Determine the (X, Y) coordinate at the center of the cell enclosing the given text.  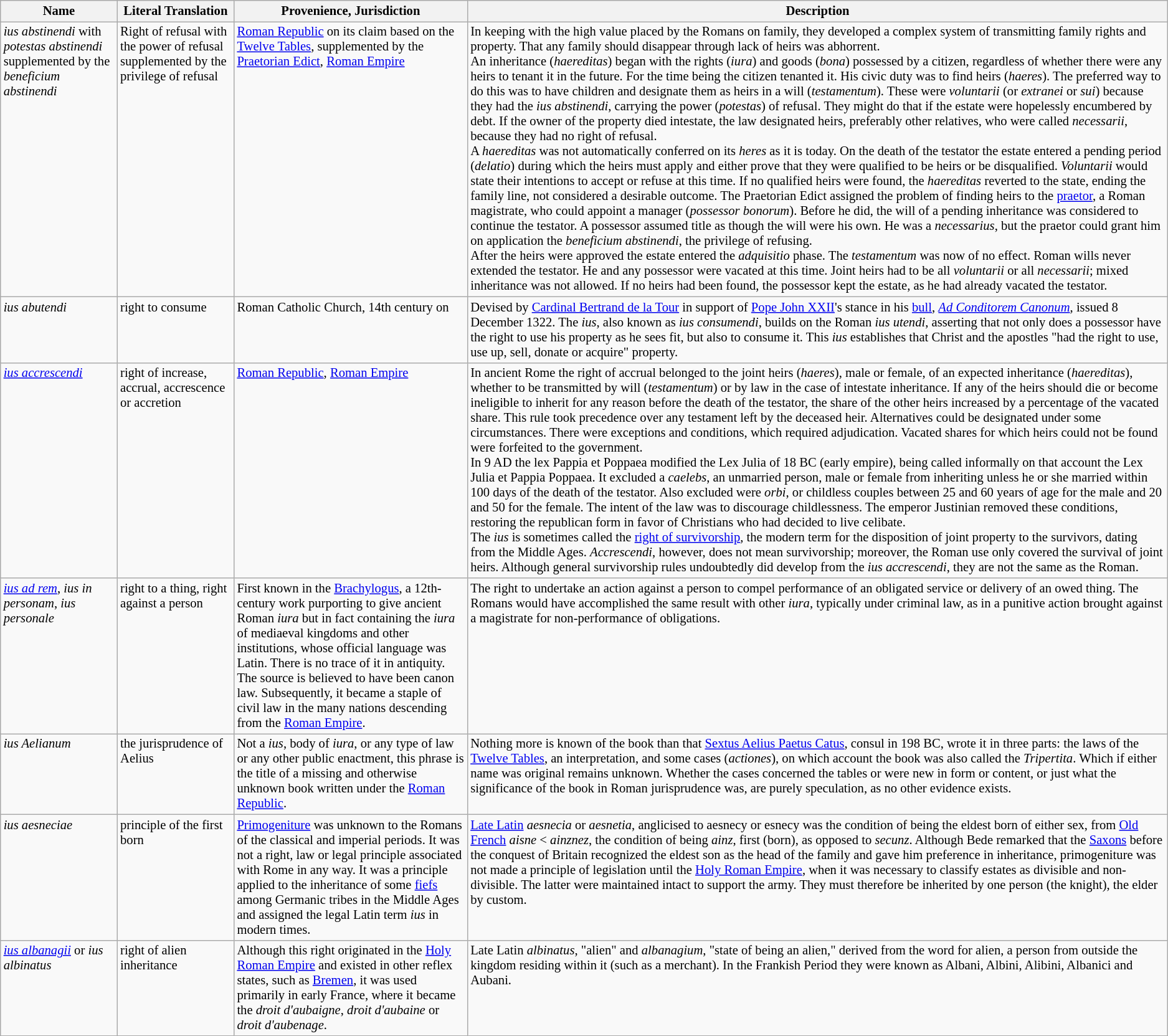
ius abstinendi with potestas abstinendi supplemented by the beneficium abstinendi (59, 159)
principle of the first born (176, 877)
right to consume (176, 330)
Roman Republic, Roman Empire (351, 470)
right of alien inheritance (176, 988)
ius accrescendi (59, 470)
Roman Republic on its claim based on the Twelve Tables, supplemented by the Praetorian Edict, Roman Empire (351, 159)
ius aesneciae (59, 877)
ius abutendi (59, 330)
right of increase, accrual, accrescence or accretion (176, 470)
ius ad rem, ius in personam, ius personale (59, 656)
Roman Catholic Church, 14th century on (351, 330)
ius albanagii or ius albinatus (59, 988)
ius Aelianum (59, 774)
Literal Translation (176, 11)
Provenience, Jurisdiction (351, 11)
Description (817, 11)
right to a thing, right against a person (176, 656)
Right of refusal with the power of refusal supplemented by the privilege of refusal (176, 159)
Name (59, 11)
the jurisprudence of Aelius (176, 774)
